Return (X, Y) of the center of cell containing provided text 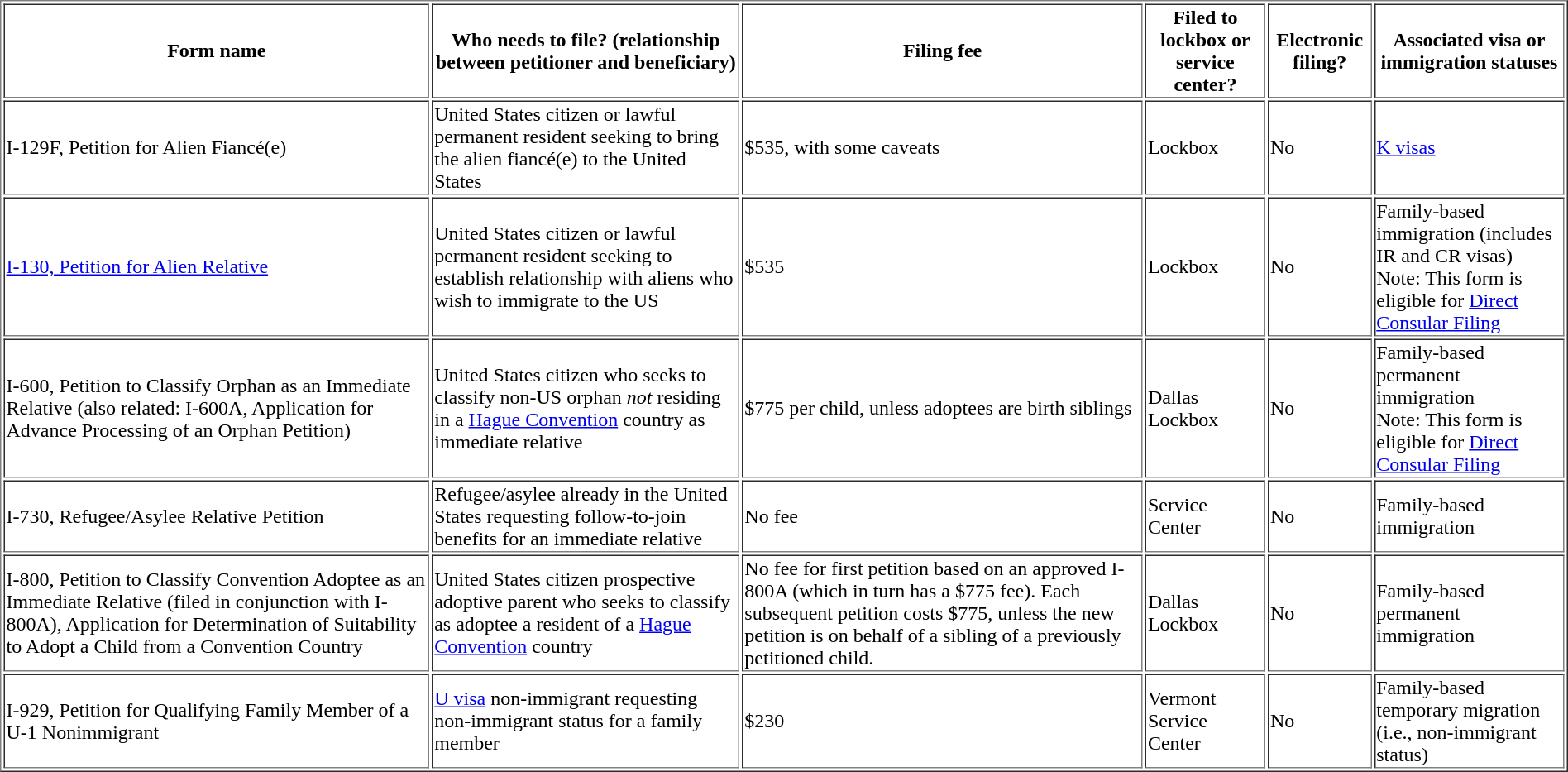
Refugee/asylee already in the United States requesting follow-to-join benefits for an immediate relative (586, 516)
Family-based immigration (1469, 516)
Service Center (1206, 516)
Family-based immigration (includes IR and CR visas)Note: This form is eligible for Direct Consular Filing (1469, 266)
I-730, Refugee/Asylee Relative Petition (217, 516)
$775 per child, unless adoptees are birth siblings (943, 409)
Family-based temporary migration (i.e., non-immigrant status) (1469, 721)
Associated visa or immigration statuses (1469, 50)
I-129F, Petition for Alien Fiancé(e) (217, 148)
$230 (943, 721)
U visa non-immigrant requesting non-immigrant status for a family member (586, 721)
United States citizen prospective adoptive parent who seeks to classify as adoptee a resident of a Hague Convention country (586, 612)
$535 (943, 266)
United States citizen who seeks to classify non-US orphan not residing in a Hague Convention country as immediate relative (586, 409)
Filed to lockbox or service center? (1206, 50)
Family-based permanent immigrationNote: This form is eligible for Direct Consular Filing (1469, 409)
No fee (943, 516)
I-130, Petition for Alien Relative (217, 266)
Family-based permanent immigration (1469, 612)
Form name (217, 50)
Who needs to file? (relationship between petitioner and beneficiary) (586, 50)
United States citizen or lawful permanent resident seeking to bring the alien fiancé(e) to the United States (586, 148)
K visas (1469, 148)
United States citizen or lawful permanent resident seeking to establish relationship with aliens who wish to immigrate to the US (586, 266)
$535, with some caveats (943, 148)
I-929, Petition for Qualifying Family Member of a U-1 Nonimmigrant (217, 721)
Vermont Service Center (1206, 721)
I-600, Petition to Classify Orphan as an Immediate Relative (also related: I-600A, Application for Advance Processing of an Orphan Petition) (217, 409)
Filing fee (943, 50)
Electronic filing? (1320, 50)
